Locate the cell with the specified text and output its [X, Y] center coordinate. 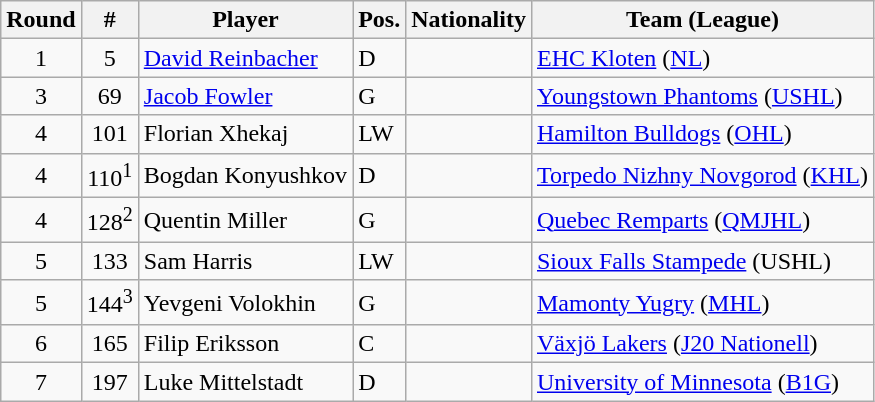
Växjö Lakers (J20 Nationell) [702, 344]
Luke Mittelstadt [245, 382]
165 [110, 344]
69 [110, 96]
133 [110, 261]
Sioux Falls Stampede (USHL) [702, 261]
C [380, 344]
Mamonty Yugry (MHL) [702, 302]
Player [245, 20]
Quebec Remparts (QMJHL) [702, 220]
Jacob Fowler [245, 96]
Yevgeni Volokhin [245, 302]
6 [41, 344]
1101 [110, 176]
Sam Harris [245, 261]
Filip Eriksson [245, 344]
197 [110, 382]
David Reinbacher [245, 58]
EHC Kloten (NL) [702, 58]
1282 [110, 220]
7 [41, 382]
Quentin Miller [245, 220]
Team (League) [702, 20]
3 [41, 96]
1 [41, 58]
Round [41, 20]
Nationality [469, 20]
Pos. [380, 20]
Florian Xhekaj [245, 134]
Hamilton Bulldogs (OHL) [702, 134]
Youngstown Phantoms (USHL) [702, 96]
Bogdan Konyushkov [245, 176]
Torpedo Nizhny Novgorod (KHL) [702, 176]
University of Minnesota (B1G) [702, 382]
101 [110, 134]
1443 [110, 302]
# [110, 20]
